Return the [x, y] coordinate for the center point of the cell that contains the specified text.  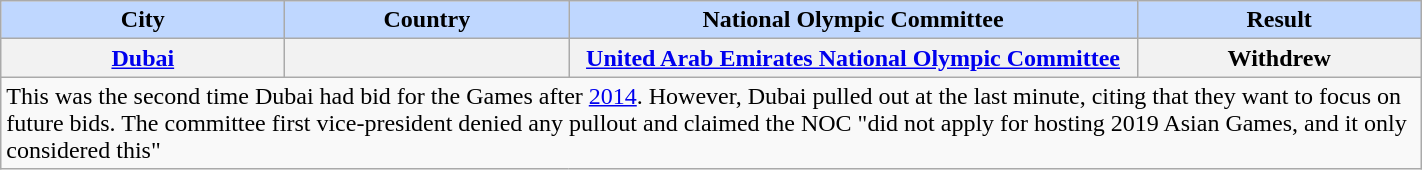
Withdrew [1279, 58]
Dubai [143, 58]
Result [1279, 20]
National Olympic Committee [853, 20]
United Arab Emirates National Olympic Committee [853, 58]
Country [427, 20]
City [143, 20]
